Locate the cell with the specified text and output its (X, Y) center coordinate. 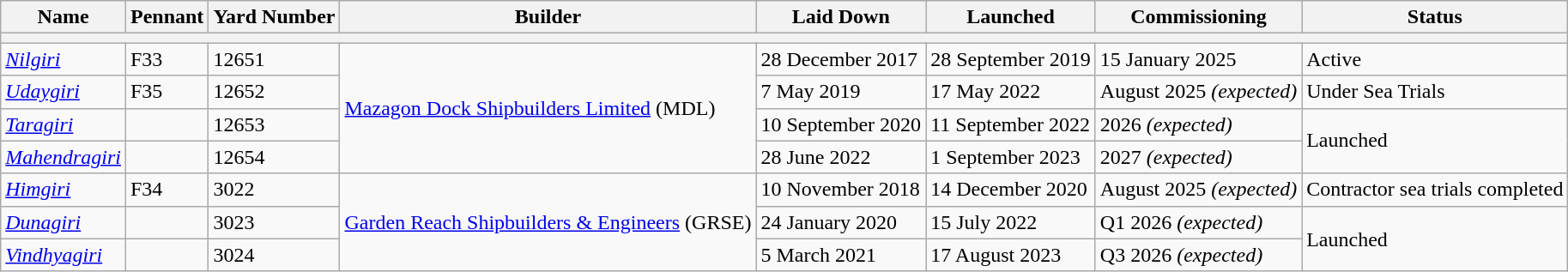
7 May 2019 (841, 92)
2027 (expected) (1198, 157)
Builder (548, 17)
10 September 2020 (841, 124)
Laid Down (841, 17)
12652 (275, 92)
2026 (expected) (1198, 124)
10 November 2018 (841, 190)
12653 (275, 124)
Name (64, 17)
5 March 2021 (841, 255)
Commissioning (1198, 17)
Himgiri (64, 190)
17 May 2022 (1011, 92)
15 July 2022 (1011, 222)
3023 (275, 222)
Taragiri (64, 124)
Udaygiri (64, 92)
1 September 2023 (1011, 157)
12654 (275, 157)
Dunagiri (64, 222)
24 January 2020 (841, 222)
F34 (166, 190)
Garden Reach Shipbuilders & Engineers (GRSE) (548, 222)
Status (1435, 17)
28 June 2022 (841, 157)
F33 (166, 59)
F35 (166, 92)
17 August 2023 (1011, 255)
Pennant (166, 17)
Q3 2026 (expected) (1198, 255)
14 December 2020 (1011, 190)
15 January 2025 (1198, 59)
28 December 2017 (841, 59)
Vindhyagiri (64, 255)
Yard Number (275, 17)
12651 (275, 59)
28 September 2019 (1011, 59)
Mazagon Dock Shipbuilders Limited (MDL) (548, 108)
Under Sea Trials (1435, 92)
Active (1435, 59)
Q1 2026 (expected) (1198, 222)
3024 (275, 255)
3022 (275, 190)
Contractor sea trials completed (1435, 190)
Mahendragiri (64, 157)
Nilgiri (64, 59)
11 September 2022 (1011, 124)
